For the text-containing cell, return its midpoint in [x, y] coordinate format. 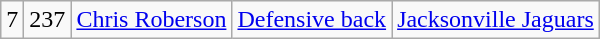
237 [48, 20]
Chris Roberson [152, 20]
7 [12, 20]
Jacksonville Jaguars [496, 20]
Defensive back [312, 20]
